Provide the [x, y] coordinate of the cell's center where the given text is located.  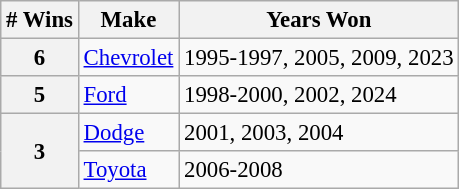
1995-1997, 2005, 2009, 2023 [319, 58]
3 [40, 152]
Toyota [128, 170]
2006-2008 [319, 170]
Years Won [319, 20]
2001, 2003, 2004 [319, 133]
6 [40, 58]
Ford [128, 95]
5 [40, 95]
1998-2000, 2002, 2024 [319, 95]
Make [128, 20]
# Wins [40, 20]
Chevrolet [128, 58]
Dodge [128, 133]
